Scan for the cell matching the given text and deliver its [x, y] coordinate at center. 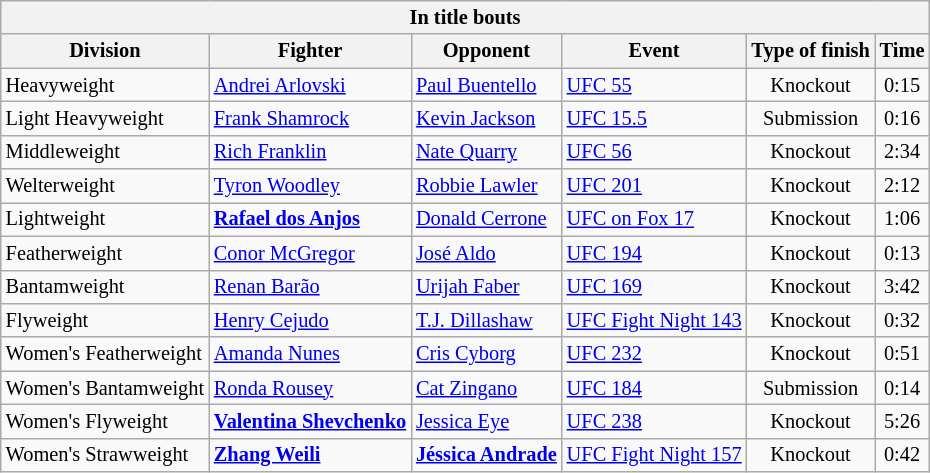
Bantamweight [105, 287]
UFC 194 [654, 253]
Division [105, 51]
UFC Fight Night 143 [654, 320]
Welterweight [105, 186]
Andrei Arlovski [310, 85]
Time [902, 51]
Robbie Lawler [486, 186]
Type of finish [810, 51]
Cat Zingano [486, 388]
Rich Franklin [310, 152]
Rafael dos Anjos [310, 219]
UFC 184 [654, 388]
0:15 [902, 85]
0:51 [902, 354]
Amanda Nunes [310, 354]
0:16 [902, 118]
UFC on Fox 17 [654, 219]
Kevin Jackson [486, 118]
Renan Barão [310, 287]
Henry Cejudo [310, 320]
José Aldo [486, 253]
2:34 [902, 152]
UFC 238 [654, 421]
Women's Bantamweight [105, 388]
5:26 [902, 421]
UFC Fight Night 157 [654, 455]
Lightweight [105, 219]
Nate Quarry [486, 152]
3:42 [902, 287]
Valentina Shevchenko [310, 421]
UFC 56 [654, 152]
Paul Buentello [486, 85]
Donald Cerrone [486, 219]
Event [654, 51]
Women's Strawweight [105, 455]
Women's Flyweight [105, 421]
UFC 15.5 [654, 118]
Light Heavyweight [105, 118]
0:32 [902, 320]
Middleweight [105, 152]
2:12 [902, 186]
UFC 232 [654, 354]
0:42 [902, 455]
Fighter [310, 51]
Cris Cyborg [486, 354]
1:06 [902, 219]
Conor McGregor [310, 253]
Opponent [486, 51]
UFC 201 [654, 186]
Tyron Woodley [310, 186]
UFC 55 [654, 85]
Ronda Rousey [310, 388]
Frank Shamrock [310, 118]
Zhang Weili [310, 455]
Women's Featherweight [105, 354]
Featherweight [105, 253]
UFC 169 [654, 287]
Heavyweight [105, 85]
Jessica Eye [486, 421]
Jéssica Andrade [486, 455]
In title bouts [466, 17]
T.J. Dillashaw [486, 320]
0:14 [902, 388]
Flyweight [105, 320]
0:13 [902, 253]
Urijah Faber [486, 287]
